Identify which cell holds the provided text, then report its [x, y] central coordinate. 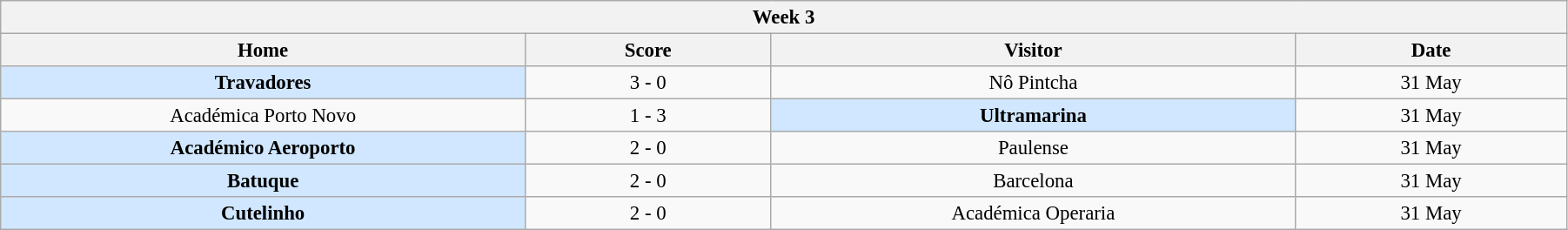
1 - 3 [647, 116]
Visitor [1034, 51]
Cutelinho [263, 213]
Paulense [1034, 148]
Académica Porto Novo [263, 116]
Barcelona [1034, 181]
Académico Aeroporto [263, 148]
Travadores [263, 83]
Score [647, 51]
3 - 0 [647, 83]
Week 3 [784, 17]
Batuque [263, 181]
Académica Operaria [1034, 213]
Date [1431, 51]
Home [263, 51]
Nô Pintcha [1034, 83]
Ultramarina [1034, 116]
